Return the (x, y) coordinate for the center point of the cell that contains the specified text.  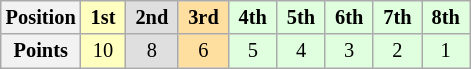
5 (253, 51)
3 (349, 51)
Points (41, 51)
2 (397, 51)
8th (446, 17)
5th (301, 17)
2nd (152, 17)
7th (397, 17)
10 (104, 51)
3rd (203, 17)
1st (104, 17)
8 (152, 51)
6th (349, 17)
Position (41, 17)
4 (301, 51)
4th (253, 17)
6 (203, 51)
1 (446, 51)
